Locate the cell with the specified text and output its (X, Y) center coordinate. 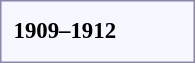
1909–1912 (65, 30)
